From the cell containing the given text, extract its center point as (X, Y) coordinate. 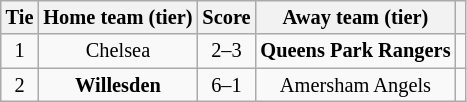
Willesden (118, 85)
Chelsea (118, 51)
Queens Park Rangers (355, 51)
2 (20, 85)
2–3 (226, 51)
6–1 (226, 85)
1 (20, 51)
Home team (tier) (118, 17)
Tie (20, 17)
Amersham Angels (355, 85)
Score (226, 17)
Away team (tier) (355, 17)
